Identify which cell holds the provided text, then report its [X, Y] central coordinate. 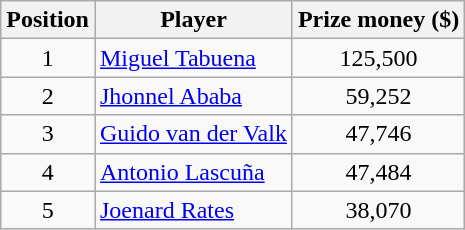
4 [48, 172]
Antonio Lascuña [193, 172]
38,070 [378, 210]
Prize money ($) [378, 20]
Position [48, 20]
2 [48, 96]
Jhonnel Ababa [193, 96]
125,500 [378, 58]
Joenard Rates [193, 210]
5 [48, 210]
3 [48, 134]
Guido van der Valk [193, 134]
Miguel Tabuena [193, 58]
59,252 [378, 96]
47,484 [378, 172]
1 [48, 58]
Player [193, 20]
47,746 [378, 134]
